Find where the given text appears and provide that cell's center as (X, Y) coordinate. 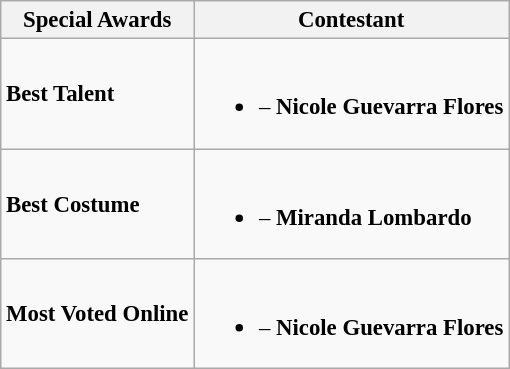
– Miranda Lombardo (352, 204)
Special Awards (98, 20)
Contestant (352, 20)
Most Voted Online (98, 314)
Best Costume (98, 204)
Best Talent (98, 94)
